Search for the cell housing the specified text and yield its (x, y) center coordinate. 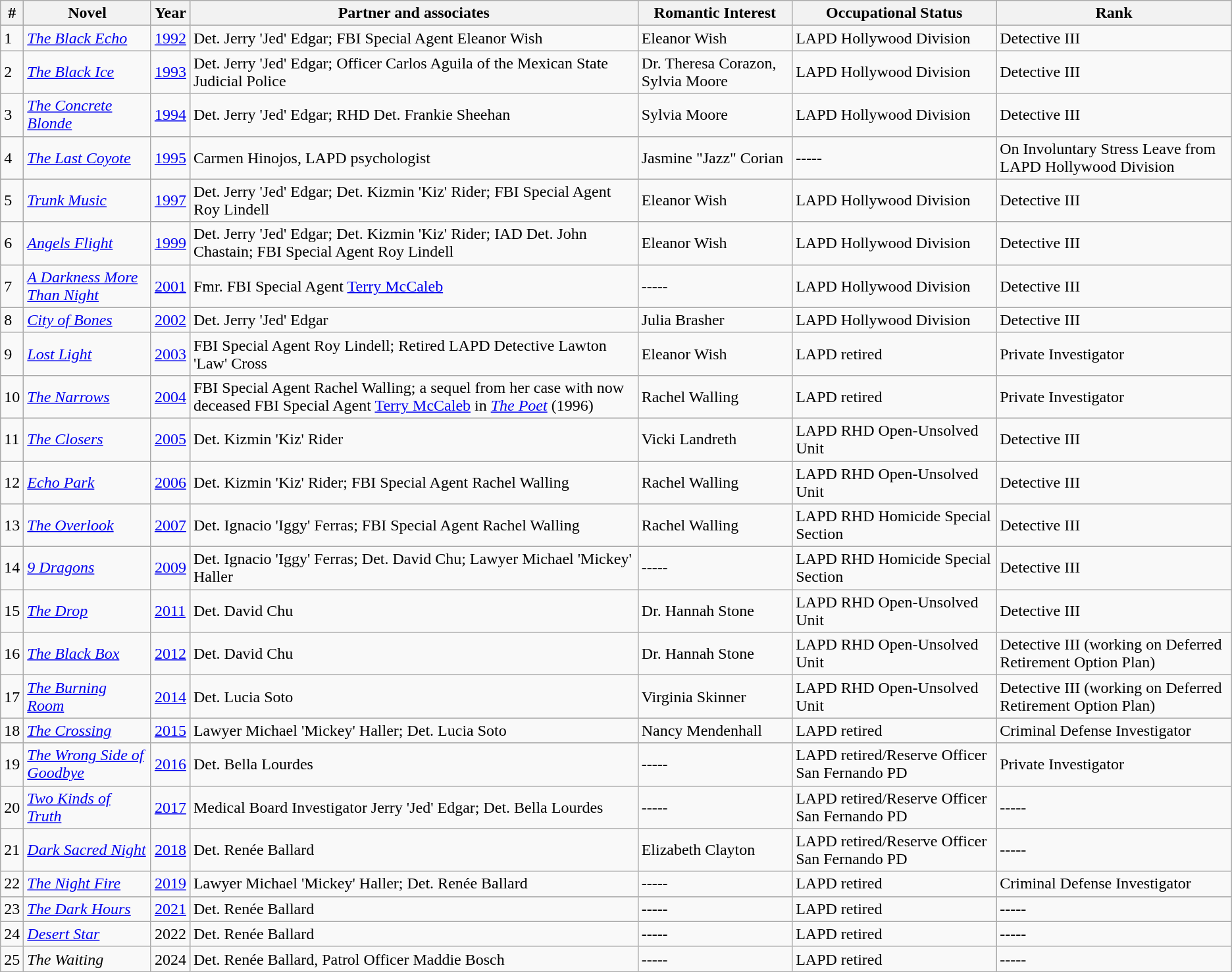
1994 (170, 115)
On Involuntary Stress Leave from LAPD Hollywood Division (1114, 158)
17 (12, 696)
1 (12, 38)
Jasmine "Jazz" Corian (715, 158)
The Waiting (88, 959)
Occupational Status (894, 13)
2002 (170, 320)
City of Bones (88, 320)
Sylvia Moore (715, 115)
2 (12, 72)
Det. Jerry 'Jed' Edgar (413, 320)
Fmr. FBI Special Agent Terry McCaleb (413, 286)
# (12, 13)
19 (12, 765)
Partner and associates (413, 13)
The Night Fire (88, 884)
23 (12, 909)
25 (12, 959)
The Concrete Blonde (88, 115)
11 (12, 440)
2024 (170, 959)
Lost Light (88, 354)
Det. Lucia Soto (413, 696)
Det. Bella Lourdes (413, 765)
Lawyer Michael 'Mickey' Haller; Det. Lucia Soto (413, 730)
22 (12, 884)
The Black Echo (88, 38)
The Closers (88, 440)
9 Dragons (88, 569)
The Dark Hours (88, 909)
Det. Jerry 'Jed' Edgar; Det. Kizmin 'Kiz' Rider; FBI Special Agent Roy Lindell (413, 200)
2019 (170, 884)
The Wrong Side of Goodbye (88, 765)
2005 (170, 440)
Vicki Landreth (715, 440)
7 (12, 286)
1997 (170, 200)
10 (12, 396)
Two Kinds of Truth (88, 807)
2022 (170, 934)
2021 (170, 909)
Carmen Hinojos, LAPD psychologist (413, 158)
1992 (170, 38)
2017 (170, 807)
6 (12, 243)
Det. Jerry 'Jed' Edgar; RHD Det. Frankie Sheehan (413, 115)
Dark Sacred Night (88, 850)
18 (12, 730)
The Overlook (88, 525)
2015 (170, 730)
FBI Special Agent Roy Lindell; Retired LAPD Detective Lawton 'Law' Cross (413, 354)
Romantic Interest (715, 13)
The Burning Room (88, 696)
2011 (170, 611)
2012 (170, 654)
20 (12, 807)
15 (12, 611)
2018 (170, 850)
Det. Jerry 'Jed' Edgar; Officer Carlos Aguila of the Mexican State Judicial Police (413, 72)
2006 (170, 482)
Det. Jerry 'Jed' Edgar; Det. Kizmin 'Kiz' Rider; IAD Det. John Chastain; FBI Special Agent Roy Lindell (413, 243)
2014 (170, 696)
The Drop (88, 611)
Det. Kizmin 'Kiz' Rider (413, 440)
Novel (88, 13)
Year (170, 13)
21 (12, 850)
A Darkness More Than Night (88, 286)
5 (12, 200)
2007 (170, 525)
14 (12, 569)
9 (12, 354)
Angels Flight (88, 243)
Medical Board Investigator Jerry 'Jed' Edgar; Det. Bella Lourdes (413, 807)
The Crossing (88, 730)
13 (12, 525)
16 (12, 654)
2016 (170, 765)
Nancy Mendenhall (715, 730)
Det. Ignacio 'Iggy' Ferras; Det. David Chu; Lawyer Michael 'Mickey' Haller (413, 569)
Desert Star (88, 934)
Virginia Skinner (715, 696)
1993 (170, 72)
12 (12, 482)
Trunk Music (88, 200)
Det. Renée Ballard, Patrol Officer Maddie Bosch (413, 959)
Lawyer Michael 'Mickey' Haller; Det. Renée Ballard (413, 884)
The Black Ice (88, 72)
Echo Park (88, 482)
1999 (170, 243)
FBI Special Agent Rachel Walling; a sequel from her case with now deceased FBI Special Agent Terry McCaleb in The Poet (1996) (413, 396)
3 (12, 115)
2004 (170, 396)
Det. Jerry 'Jed' Edgar; FBI Special Agent Eleanor Wish (413, 38)
Julia Brasher (715, 320)
The Narrows (88, 396)
Dr. Theresa Corazon, Sylvia Moore (715, 72)
The Last Coyote (88, 158)
Elizabeth Clayton (715, 850)
2003 (170, 354)
1995 (170, 158)
2001 (170, 286)
8 (12, 320)
4 (12, 158)
The Black Box (88, 654)
24 (12, 934)
Det. Kizmin 'Kiz' Rider; FBI Special Agent Rachel Walling (413, 482)
Rank (1114, 13)
2009 (170, 569)
Det. Ignacio 'Iggy' Ferras; FBI Special Agent Rachel Walling (413, 525)
